Return the [x, y] coordinate for the center point of the cell that contains the specified text.  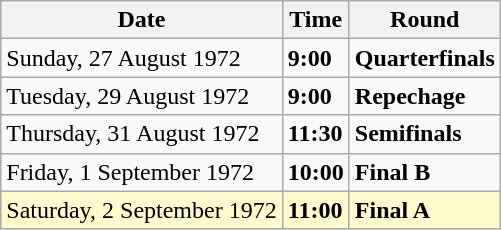
Date [142, 20]
Repechage [424, 96]
10:00 [316, 172]
11:00 [316, 210]
Sunday, 27 August 1972 [142, 58]
Quarterfinals [424, 58]
Friday, 1 September 1972 [142, 172]
Final B [424, 172]
Final A [424, 210]
Round [424, 20]
Saturday, 2 September 1972 [142, 210]
Semifinals [424, 134]
Thursday, 31 August 1972 [142, 134]
11:30 [316, 134]
Time [316, 20]
Tuesday, 29 August 1972 [142, 96]
